Extract the [X, Y] coordinate from the center of the cell holding the provided text.  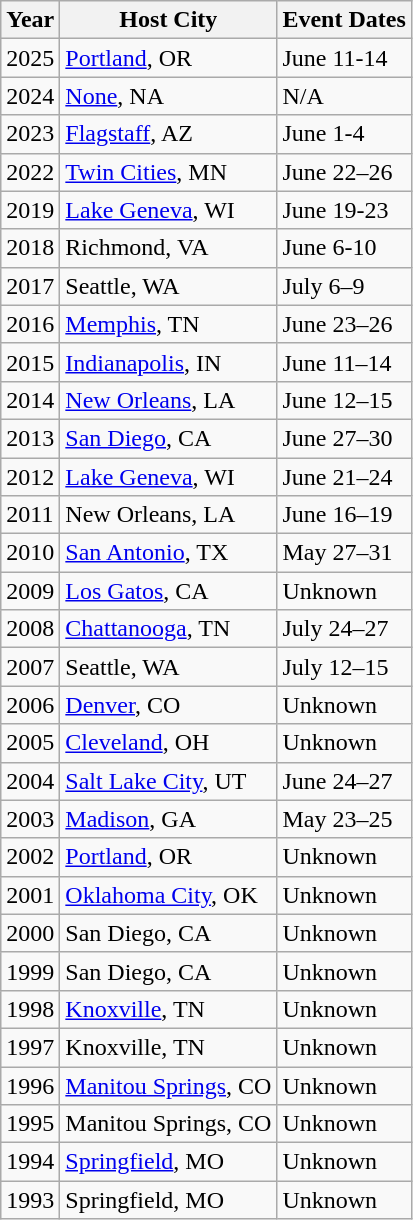
2000 [30, 933]
San Antonio, TX [168, 553]
2004 [30, 781]
Salt Lake City, UT [168, 781]
Denver, CO [168, 705]
Oklahoma City, OK [168, 895]
Madison, GA [168, 819]
2002 [30, 857]
2001 [30, 895]
July 6–9 [344, 286]
Indianapolis, IN [168, 362]
Twin Cities, MN [168, 172]
May 27–31 [344, 553]
June 16–19 [344, 515]
June 6-10 [344, 248]
2005 [30, 743]
2012 [30, 477]
Memphis, TN [168, 324]
2019 [30, 210]
June 12–15 [344, 400]
May 23–25 [344, 819]
2009 [30, 591]
June 11-14 [344, 58]
N/A [344, 96]
Flagstaff, AZ [168, 134]
2023 [30, 134]
2013 [30, 438]
2015 [30, 362]
1999 [30, 971]
2014 [30, 400]
2022 [30, 172]
Chattanooga, TN [168, 629]
Host City [168, 20]
June 21–24 [344, 477]
Cleveland, OH [168, 743]
2010 [30, 553]
2007 [30, 667]
June 27–30 [344, 438]
Los Gatos, CA [168, 591]
June 23–26 [344, 324]
1997 [30, 1047]
June 22–26 [344, 172]
2003 [30, 819]
1994 [30, 1162]
June 11–14 [344, 362]
Year [30, 20]
June 1-4 [344, 134]
2017 [30, 286]
1996 [30, 1085]
1998 [30, 1009]
2025 [30, 58]
2018 [30, 248]
July 12–15 [344, 667]
2008 [30, 629]
2024 [30, 96]
Event Dates [344, 20]
None, NA [168, 96]
1993 [30, 1200]
2006 [30, 705]
1995 [30, 1124]
2016 [30, 324]
Richmond, VA [168, 248]
July 24–27 [344, 629]
June 19-23 [344, 210]
June 24–27 [344, 781]
2011 [30, 515]
